Search for the cell housing the specified text and yield its [X, Y] center coordinate. 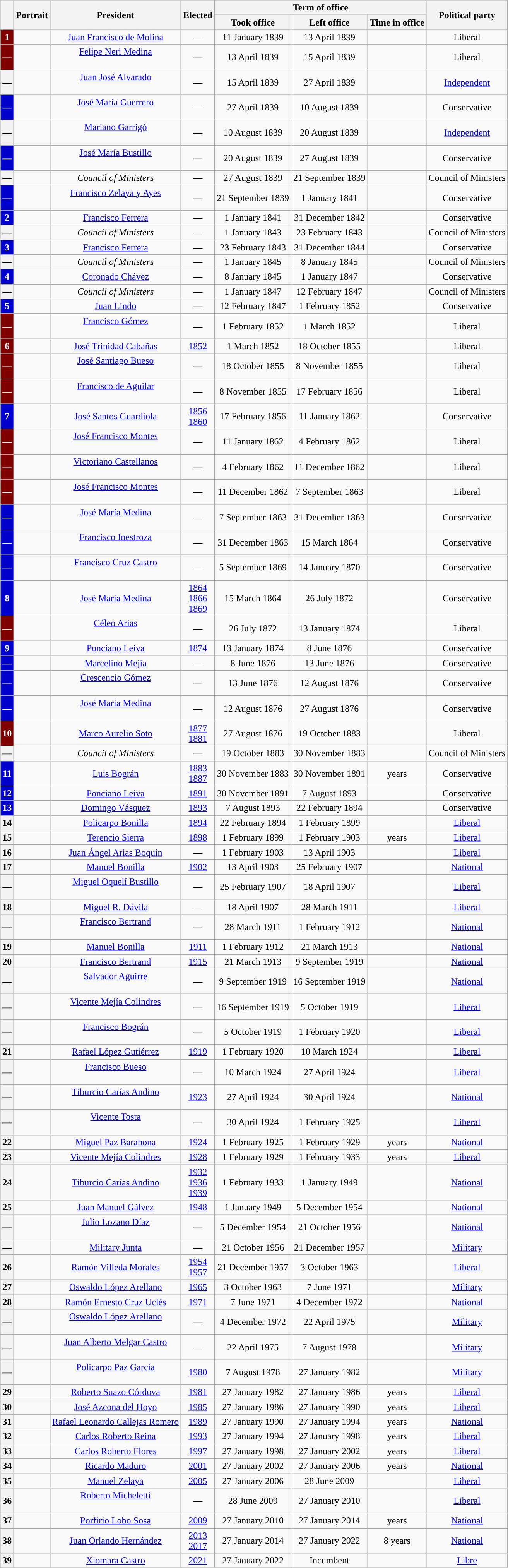
30 [7, 1407]
32 [7, 1436]
Rafael López Gutiérrez [115, 1052]
José Santos Guardiola [115, 417]
9 [7, 648]
Military Junta [115, 1247]
Policarpo Paz García [115, 1372]
Rafael Leonardo Callejas Romero [115, 1422]
Julio Lozano Díaz [115, 1227]
1928 [198, 1157]
Roberto Suazo Córdova [115, 1392]
Libre [467, 1561]
1898 [198, 837]
José María Bustillo [115, 158]
1993 [198, 1436]
1924 [198, 1142]
39 [7, 1561]
Miguel Paz Barahona [115, 1142]
Roberto Micheletti [115, 1501]
2 [7, 218]
Juan Manuel Gálvez [115, 1207]
Political party [467, 15]
25 [7, 1207]
1 [7, 37]
2001 [198, 1466]
Francisco Bueso [115, 1072]
2009 [198, 1520]
8 [7, 598]
Policarpo Bonilla [115, 823]
23 [7, 1157]
Miguel Oquelí Bustillo [115, 887]
Francisco de Aguilar [115, 391]
Crescencio Gómez [115, 683]
24 [7, 1182]
18 [7, 907]
1985 [198, 1407]
186418661869 [198, 598]
11 [7, 774]
4 [7, 277]
1911 [198, 947]
Marco Aurelio Soto [115, 733]
21 [7, 1052]
17 [7, 867]
193219361939 [198, 1182]
1923 [198, 1097]
Term of office [320, 8]
27 [7, 1287]
Juan José Alvarado [115, 82]
14 [7, 823]
Juan Lindo [115, 306]
33 [7, 1451]
President [115, 15]
Carlos Roberto Reina [115, 1436]
Xiomara Castro [115, 1561]
6 [7, 346]
19 [7, 947]
15 [7, 837]
31 December 1844 [330, 247]
1874 [198, 648]
Took office [253, 22]
Mariano Garrigó [115, 132]
Francisco Inestroza [115, 542]
Ricardo Maduro [115, 1466]
Portrait [32, 15]
1 January 1843 [253, 232]
Incumbent [330, 1561]
1971 [198, 1302]
Carlos Roberto Flores [115, 1451]
Francisco Cruz Castro [115, 568]
20132017 [198, 1540]
28 [7, 1302]
19541957 [198, 1268]
12 [7, 793]
35 [7, 1481]
1919 [198, 1052]
2005 [198, 1481]
11 January 1839 [253, 37]
Porfirio Lobo Sosa [115, 1520]
Victoriano Castellanos [115, 467]
8 years [397, 1540]
Time in office [397, 22]
18771881 [198, 733]
Salvador Aguirre [115, 982]
Terencio Sierra [115, 837]
Ramón Ernesto Cruz Uclés [115, 1302]
José Azcona del Hoyo [115, 1407]
Coronado Chávez [115, 277]
18561860 [198, 417]
1948 [198, 1207]
34 [7, 1466]
1852 [198, 346]
14 January 1870 [330, 568]
31 [7, 1422]
Francisco Bográn [115, 1032]
Manuel Zelaya [115, 1481]
1997 [198, 1451]
Luis Bográn [115, 774]
26 [7, 1268]
José Trinidad Cabañas [115, 346]
Juan Ángel Arias Boquín [115, 852]
Céleo Arias [115, 629]
Juan Orlando Hernández [115, 1540]
Francisco Zelaya y Ayes [115, 197]
1981 [198, 1392]
1894 [198, 823]
1 January 1845 [253, 262]
1989 [198, 1422]
Domingo Vásquez [115, 808]
29 [7, 1392]
2021 [198, 1561]
Felipe Neri Medina [115, 57]
37 [7, 1520]
10 [7, 733]
Left office [330, 22]
16 [7, 852]
Juan Alberto Melgar Castro [115, 1347]
20 [7, 962]
Miguel R. Dávila [115, 907]
5 September 1869 [253, 568]
1915 [198, 962]
Marcelino Mejía [115, 663]
1891 [198, 793]
13 [7, 808]
Juan Francisco de Molina [115, 37]
Ramón Villeda Morales [115, 1268]
38 [7, 1540]
1965 [198, 1287]
José Santiago Bueso [115, 366]
5 [7, 306]
José María Guerrero [115, 108]
Vicente Tosta [115, 1122]
Elected [198, 15]
Francisco Gómez [115, 326]
7 [7, 417]
31 December 1842 [330, 218]
18831887 [198, 774]
1980 [198, 1372]
3 [7, 247]
22 [7, 1142]
1893 [198, 808]
36 [7, 1501]
1902 [198, 867]
